Output the (X, Y) coordinate of the center of the cell containing the given text.  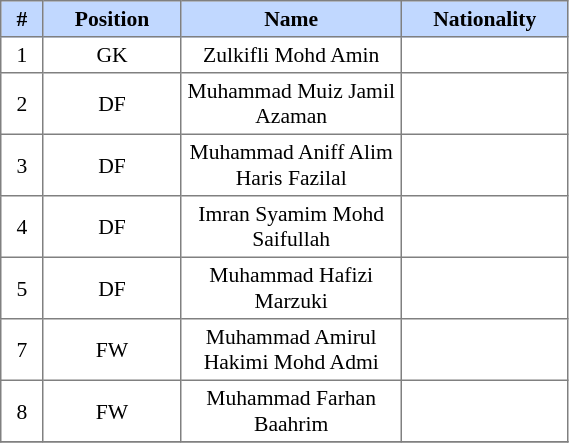
7 (22, 350)
3 (22, 165)
5 (22, 288)
# (22, 19)
Name (292, 19)
1 (22, 55)
Muhammad Amirul Hakimi Mohd Admi (292, 350)
Muhammad Farhan Baahrim (292, 411)
GK (112, 55)
Muhammad Hafizi Marzuki (292, 288)
Muhammad Muiz Jamil Azaman (292, 104)
4 (22, 227)
Imran Syamim Mohd Saifullah (292, 227)
Zulkifli Mohd Amin (292, 55)
Position (112, 19)
Muhammad Aniff Alim Haris Fazilal (292, 165)
Nationality (484, 19)
8 (22, 411)
2 (22, 104)
